Find where the given text appears and provide that cell's center as [x, y] coordinate. 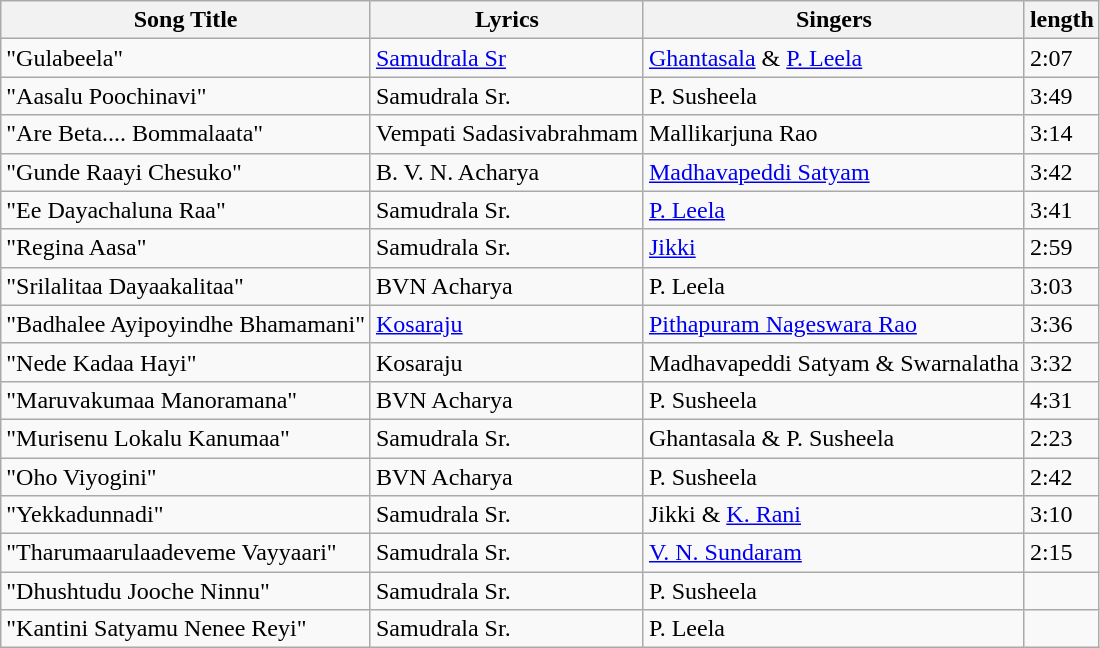
"Murisenu Lokalu Kanumaa" [186, 438]
"Oho Viyogini" [186, 477]
"Ee Dayachaluna Raa" [186, 210]
length [1062, 20]
Lyrics [506, 20]
B. V. N. Acharya [506, 172]
"Regina Aasa" [186, 248]
3:49 [1062, 96]
Mallikarjuna Rao [834, 134]
Ghantasala & P. Susheela [834, 438]
"Kantini Satyamu Nenee Reyi" [186, 629]
Jikki & K. Rani [834, 515]
3:10 [1062, 515]
3:32 [1062, 362]
2:07 [1062, 58]
2:15 [1062, 553]
Pithapuram Nageswara Rao [834, 324]
"Nede Kadaa Hayi" [186, 362]
"Maruvakumaa Manoramana" [186, 400]
"Srilalitaa Dayaakalitaa" [186, 286]
Singers [834, 20]
3:36 [1062, 324]
Jikki [834, 248]
2:42 [1062, 477]
3:42 [1062, 172]
Madhavapeddi Satyam [834, 172]
"Yekkadunnadi" [186, 515]
4:31 [1062, 400]
"Badhalee Ayipoyindhe Bhamamani" [186, 324]
3:03 [1062, 286]
"Gulabeela" [186, 58]
Song Title [186, 20]
Vempati Sadasivabrahmam [506, 134]
3:14 [1062, 134]
Madhavapeddi Satyam & Swarnalatha [834, 362]
V. N. Sundaram [834, 553]
"Tharumaarulaadeveme Vayyaari" [186, 553]
Samudrala Sr [506, 58]
3:41 [1062, 210]
2:59 [1062, 248]
Ghantasala & P. Leela [834, 58]
"Are Beta.... Bommalaata" [186, 134]
"Dhushtudu Jooche Ninnu" [186, 591]
2:23 [1062, 438]
"Aasalu Poochinavi" [186, 96]
"Gunde Raayi Chesuko" [186, 172]
